Determine the [x, y] coordinate at the center of the cell enclosing the given text.  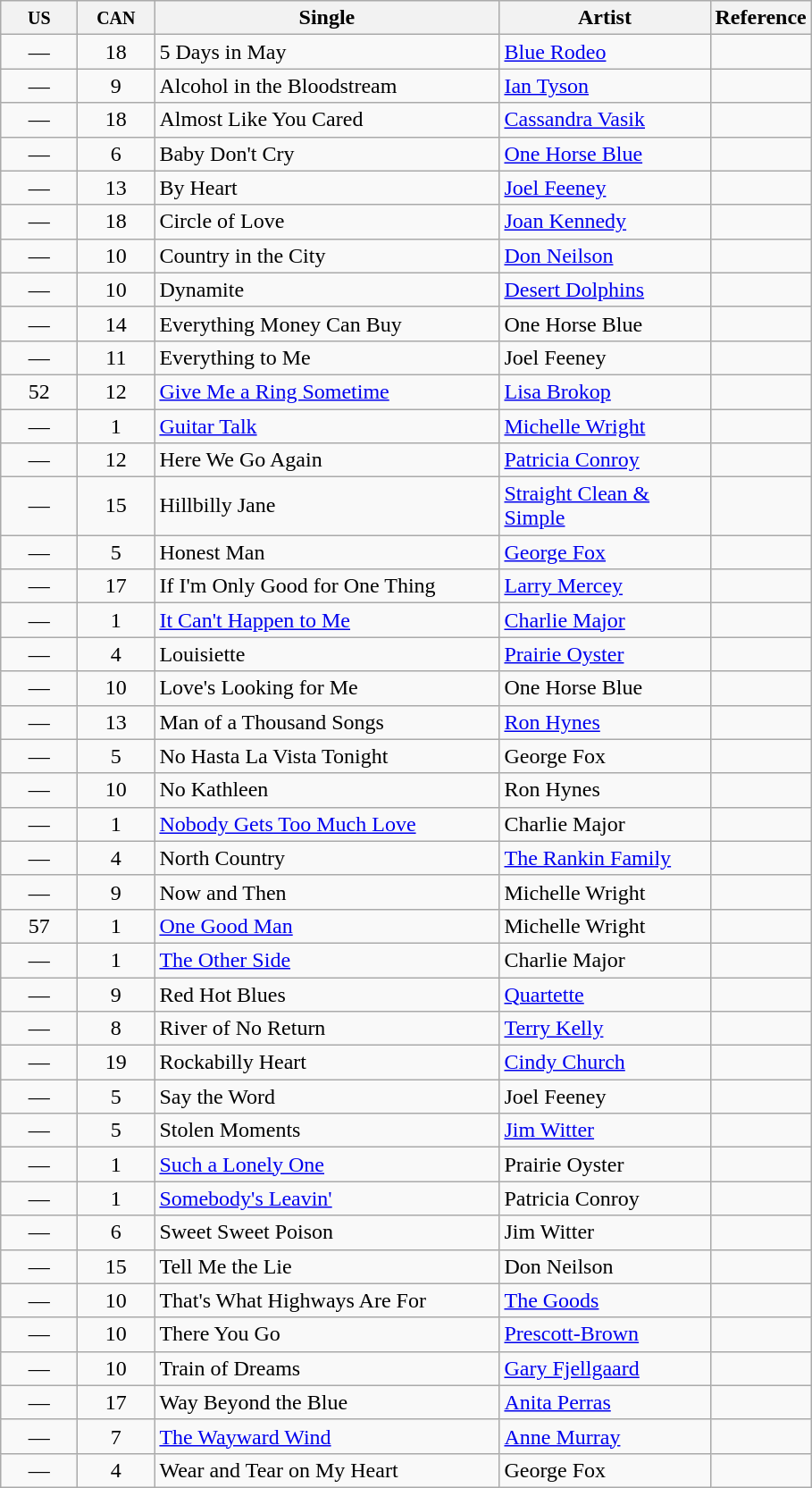
Louisiette [327, 654]
Everything Money Can Buy [327, 324]
That's What Highways Are For [327, 1300]
Somebody's Leavin' [327, 1198]
Train of Dreams [327, 1368]
Red Hot Blues [327, 995]
Joan Kennedy [605, 222]
Desert Dolphins [605, 290]
52 [39, 391]
Dynamite [327, 290]
Circle of Love [327, 222]
Alcohol in the Bloodstream [327, 86]
Quartette [605, 995]
Baby Don't Cry [327, 154]
North Country [327, 858]
Hillbilly Jane [327, 506]
The Wayward Wind [327, 1436]
No Kathleen [327, 790]
11 [116, 357]
Nobody Gets Too Much Love [327, 824]
7 [116, 1436]
No Hasta La Vista Tonight [327, 756]
5 Days in May [327, 52]
Guitar Talk [327, 426]
There You Go [327, 1334]
Blue Rodeo [605, 52]
Give Me a Ring Sometime [327, 391]
Rockabilly Heart [327, 1063]
The Other Side [327, 960]
Larry Mercey [605, 586]
Anne Murray [605, 1436]
Here We Go Again [327, 460]
Sweet Sweet Poison [327, 1232]
One Good Man [327, 926]
CAN [116, 18]
Anita Perras [605, 1402]
Cindy Church [605, 1063]
Prescott-Brown [605, 1334]
Cassandra Vasik [605, 120]
Country in the City [327, 256]
Love's Looking for Me [327, 688]
Wear and Tear on My Heart [327, 1470]
Almost Like You Cared [327, 120]
57 [39, 926]
Gary Fjellgaard [605, 1368]
Ian Tyson [605, 86]
Artist [605, 18]
Way Beyond the Blue [327, 1402]
River of No Return [327, 1029]
Everything to Me [327, 357]
Stolen Moments [327, 1131]
Terry Kelly [605, 1029]
8 [116, 1029]
14 [116, 324]
Tell Me the Lie [327, 1266]
Honest Man [327, 552]
19 [116, 1063]
If I'm Only Good for One Thing [327, 586]
Single [327, 18]
Now and Then [327, 892]
Straight Clean & Simple [605, 506]
It Can't Happen to Me [327, 620]
Such a Lonely One [327, 1164]
By Heart [327, 188]
Reference [761, 18]
The Rankin Family [605, 858]
US [39, 18]
The Goods [605, 1300]
Man of a Thousand Songs [327, 722]
Say the Word [327, 1097]
Lisa Brokop [605, 391]
